From the cell containing the given text, extract its center point as [X, Y] coordinate. 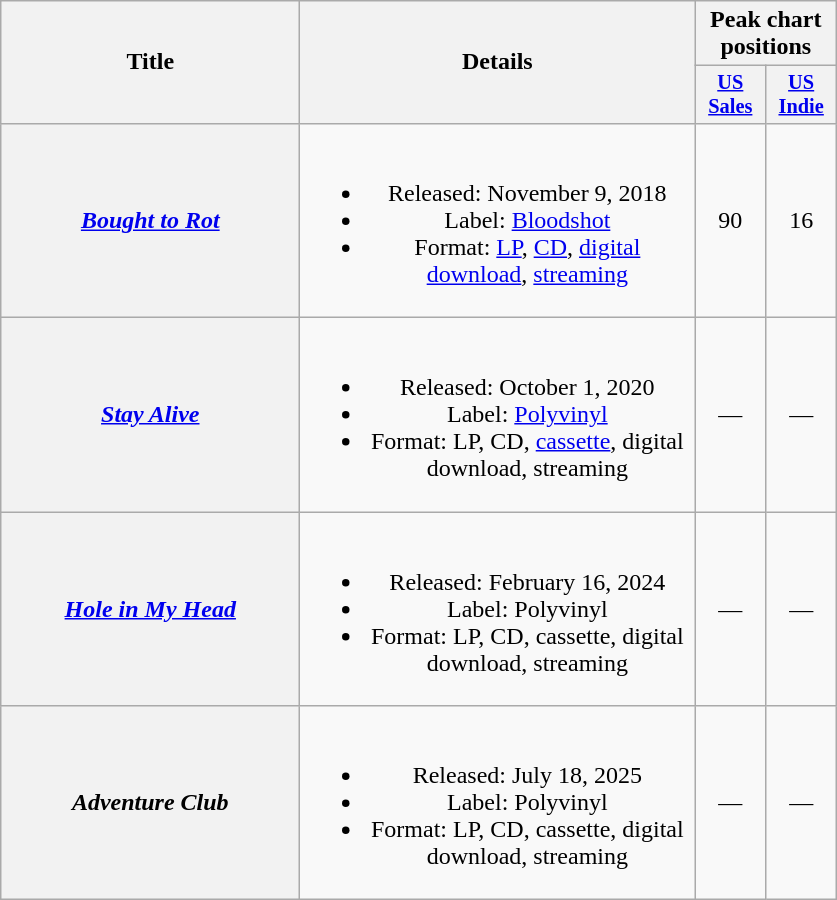
Details [498, 62]
Released: February 16, 2024Label: PolyvinylFormat: LP, CD, cassette, digital download, streaming [498, 609]
USIndie [802, 95]
Released: November 9, 2018Label: BloodshotFormat: LP, CD, digital download, streaming [498, 220]
USSales [730, 95]
Released: October 1, 2020Label: PolyvinylFormat: LP, CD, cassette, digital download, streaming [498, 415]
Bought to Rot [150, 220]
16 [802, 220]
Title [150, 62]
Adventure Club [150, 803]
90 [730, 220]
Hole in My Head [150, 609]
Stay Alive [150, 415]
Peak chart positions [766, 34]
Released: July 18, 2025Label: PolyvinylFormat: LP, CD, cassette, digital download, streaming [498, 803]
